Pinpoint the cell where the given text exists, returning its (X, Y) midpoint coordinate. 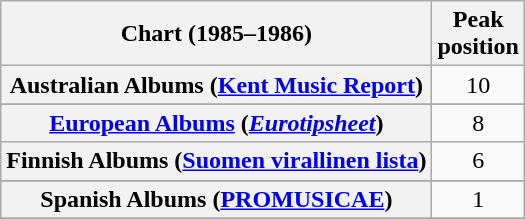
Peakposition (478, 34)
8 (478, 123)
10 (478, 85)
Chart (1985–1986) (216, 34)
European Albums (Eurotipsheet) (216, 123)
Australian Albums (Kent Music Report) (216, 85)
6 (478, 161)
Spanish Albums (PROMUSICAE) (216, 199)
Finnish Albums (Suomen virallinen lista) (216, 161)
1 (478, 199)
